For the text-containing cell, return its midpoint in [X, Y] coordinate format. 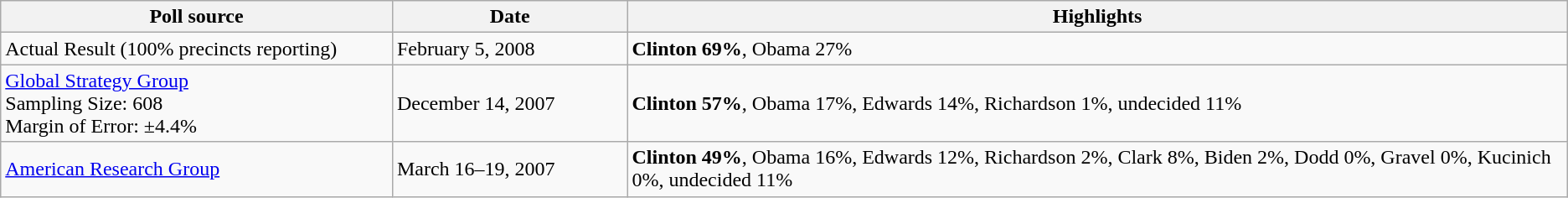
Clinton 57%, Obama 17%, Edwards 14%, Richardson 1%, undecided 11% [1097, 103]
Clinton 69%, Obama 27% [1097, 49]
Actual Result (100% precincts reporting) [197, 49]
February 5, 2008 [509, 49]
Poll source [197, 17]
Clinton 49%, Obama 16%, Edwards 12%, Richardson 2%, Clark 8%, Biden 2%, Dodd 0%, Gravel 0%, Kucinich 0%, undecided 11% [1097, 169]
Date [509, 17]
American Research Group [197, 169]
Global Strategy GroupSampling Size: 608 Margin of Error: ±4.4% [197, 103]
March 16–19, 2007 [509, 169]
December 14, 2007 [509, 103]
Highlights [1097, 17]
